Locate the cell with the specified text and output its (X, Y) center coordinate. 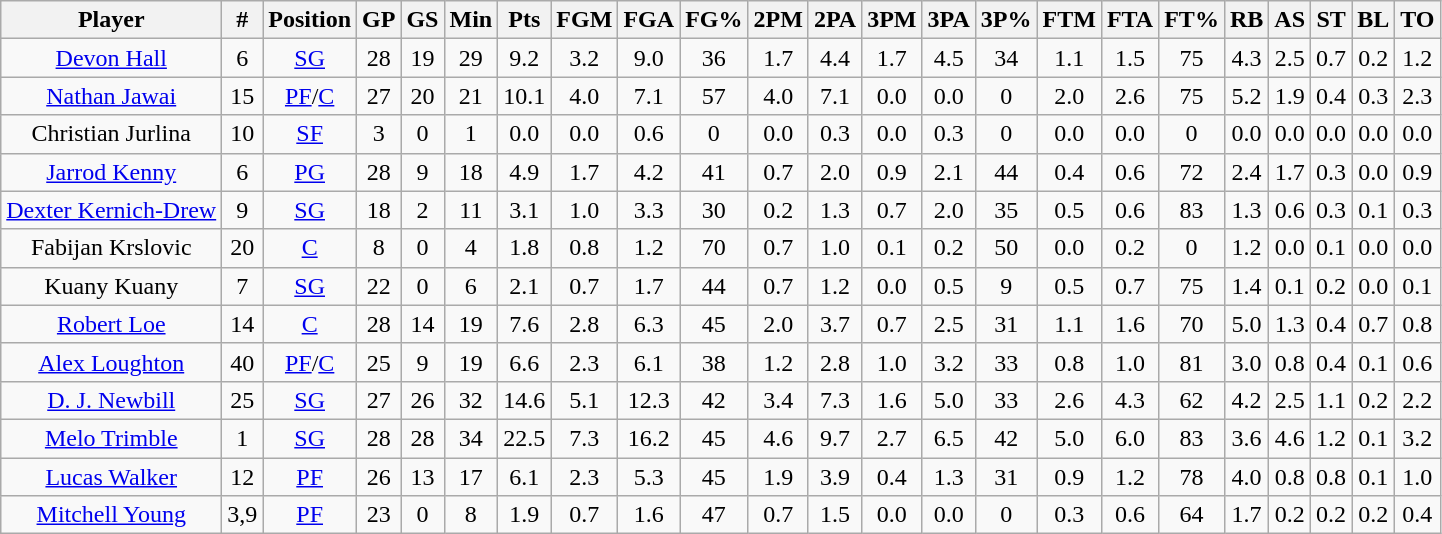
FTA (1130, 20)
10.1 (524, 96)
ST (1332, 20)
Jarrod Kenny (112, 172)
57 (714, 96)
3.0 (1246, 362)
Min (471, 20)
5.3 (649, 477)
13 (422, 477)
38 (714, 362)
Lucas Walker (112, 477)
23 (379, 515)
22 (379, 286)
2 (422, 210)
32 (471, 400)
5.2 (1246, 96)
# (242, 20)
29 (471, 58)
2.4 (1246, 172)
16.2 (649, 438)
SF (310, 134)
62 (1192, 400)
3.4 (778, 400)
GS (422, 20)
40 (242, 362)
72 (1192, 172)
81 (1192, 362)
D. J. Newbill (112, 400)
12 (242, 477)
FGM (584, 20)
14.6 (524, 400)
PG (310, 172)
4.4 (834, 58)
4 (471, 248)
FT% (1192, 20)
7.6 (524, 324)
47 (714, 515)
3.1 (524, 210)
7 (242, 286)
Dexter Kernich-Drew (112, 210)
Christian Jurlina (112, 134)
2PA (834, 20)
6.5 (948, 438)
3PM (892, 20)
22.5 (524, 438)
6.0 (1130, 438)
6.6 (524, 362)
3,9 (242, 515)
2PM (778, 20)
TO (1418, 20)
BL (1374, 20)
17 (471, 477)
1.4 (1246, 286)
21 (471, 96)
2.2 (1418, 400)
6.3 (649, 324)
5.1 (584, 400)
Alex Loughton (112, 362)
3P% (1006, 20)
AS (1290, 20)
Mitchell Young (112, 515)
30 (714, 210)
3.3 (649, 210)
11 (471, 210)
Devon Hall (112, 58)
Kuany Kuany (112, 286)
Pts (524, 20)
GP (379, 20)
35 (1006, 210)
FG% (714, 20)
64 (1192, 515)
Melo Trimble (112, 438)
78 (1192, 477)
3PA (948, 20)
4.5 (948, 58)
12.3 (649, 400)
9.7 (834, 438)
1.8 (524, 248)
36 (714, 58)
10 (242, 134)
Fabijan Krslovic (112, 248)
9.2 (524, 58)
3.9 (834, 477)
Robert Loe (112, 324)
4.9 (524, 172)
3.7 (834, 324)
3 (379, 134)
Position (310, 20)
41 (714, 172)
FTM (1069, 20)
15 (242, 96)
50 (1006, 248)
3.6 (1246, 438)
Player (112, 20)
FGA (649, 20)
9.0 (649, 58)
2.7 (892, 438)
RB (1246, 20)
Nathan Jawai (112, 96)
